Provide the (X, Y) coordinate of the cell's center where the given text is located.  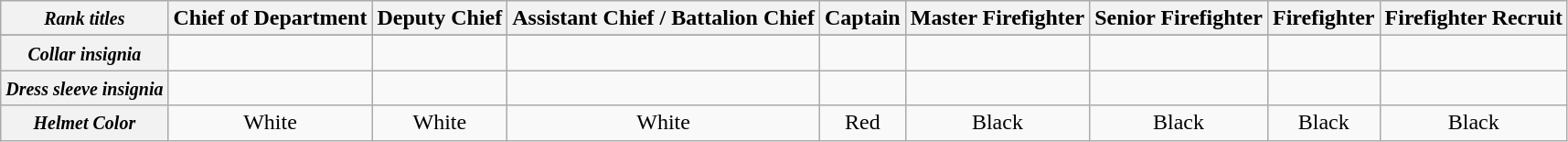
Firefighter Recruit (1474, 18)
Red (862, 123)
Rank titles (84, 18)
Deputy Chief (440, 18)
Chief of Department (271, 18)
Master Firefighter (997, 18)
Collar insignia (84, 53)
Helmet Color (84, 123)
Firefighter (1324, 18)
Assistant Chief / Battalion Chief (664, 18)
Senior Firefighter (1179, 18)
Captain (862, 18)
Dress sleeve insignia (84, 88)
